Pinpoint the cell where the given text exists, returning its [X, Y] midpoint coordinate. 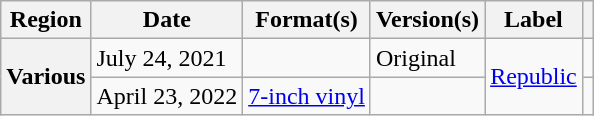
Republic [534, 77]
Region [46, 20]
7-inch vinyl [307, 96]
Format(s) [307, 20]
Original [427, 58]
July 24, 2021 [167, 58]
April 23, 2022 [167, 96]
Various [46, 77]
Date [167, 20]
Version(s) [427, 20]
Label [534, 20]
